Extract the [X, Y] coordinate from the center of the cell holding the provided text.  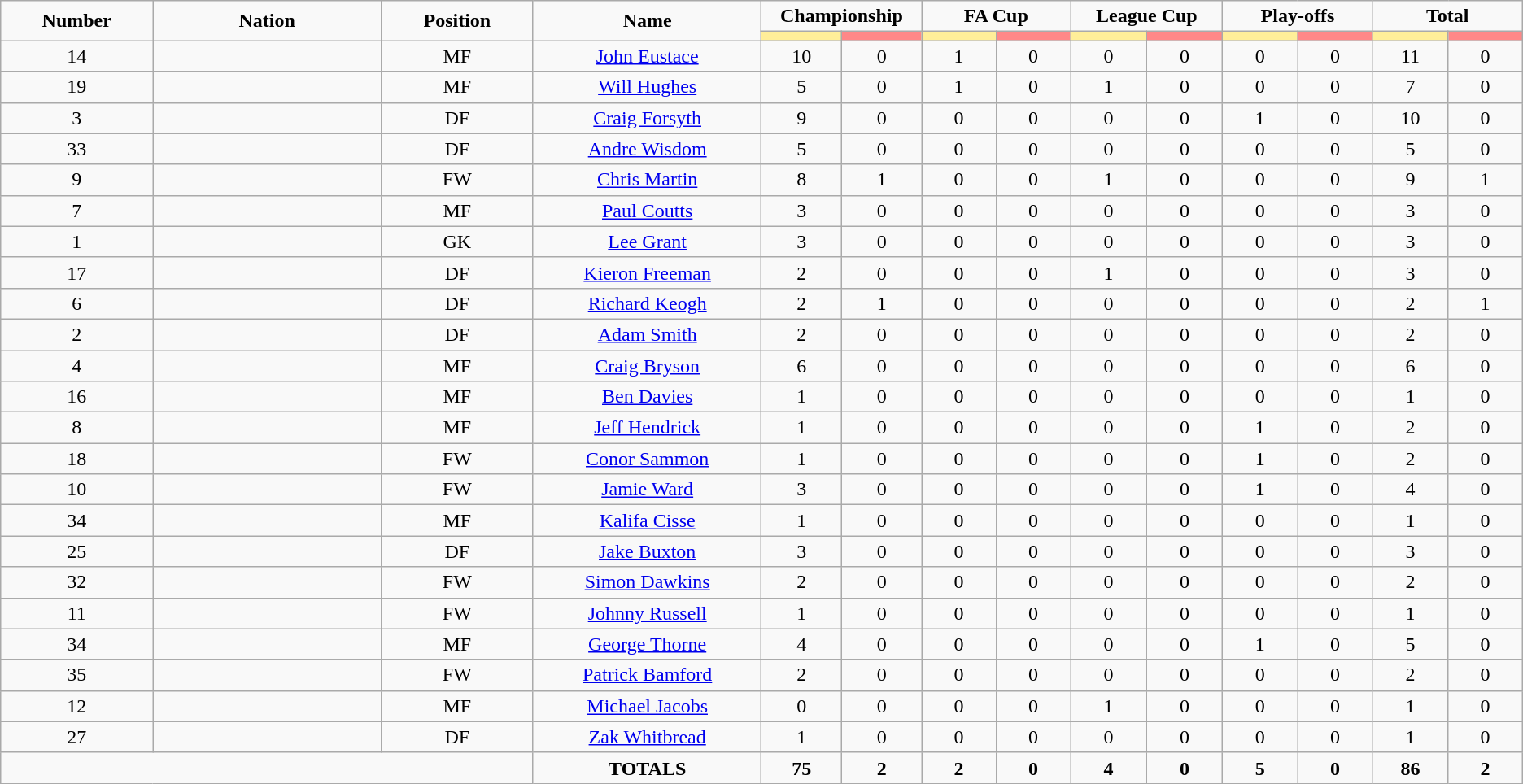
18 [76, 459]
George Thorne [648, 644]
Richard Keogh [648, 303]
Position [457, 21]
John Eustace [648, 56]
GK [457, 242]
Championship [841, 16]
Lee Grant [648, 242]
Kieron Freeman [648, 272]
League Cup [1147, 16]
86 [1411, 768]
35 [76, 675]
75 [802, 768]
Paul Coutts [648, 211]
Number [76, 21]
Michael Jacobs [648, 706]
Patrick Bamford [648, 675]
Johnny Russell [648, 613]
Jake Buxton [648, 551]
Kalifa Cisse [648, 520]
Adam Smith [648, 334]
12 [76, 706]
Name [648, 21]
32 [76, 582]
Conor Sammon [648, 459]
25 [76, 551]
Will Hughes [648, 87]
14 [76, 56]
FA Cup [996, 16]
Andre Wisdom [648, 149]
Jamie Ward [648, 490]
TOTALS [648, 768]
33 [76, 149]
Nation [267, 21]
17 [76, 272]
Zak Whitbread [648, 737]
Chris Martin [648, 180]
Jeff Hendrick [648, 428]
Total [1447, 16]
Ben Davies [648, 397]
27 [76, 737]
Craig Bryson [648, 365]
Craig Forsyth [648, 118]
Play-offs [1298, 16]
16 [76, 397]
Simon Dawkins [648, 582]
19 [76, 87]
